Return the [X, Y] coordinate for the center point of the cell that contains the specified text.  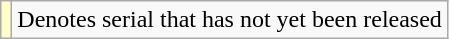
Denotes serial that has not yet been released [230, 20]
